Capture the cell that displays the provided text and extract its (x, y) central coordinate. 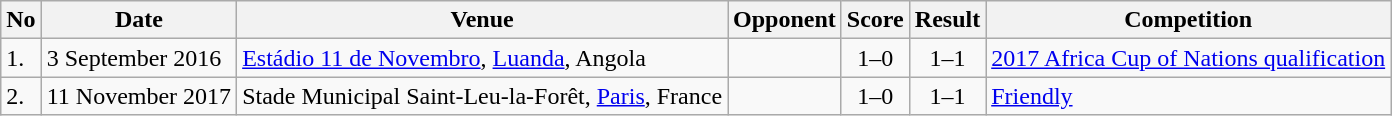
Result (947, 20)
Friendly (1188, 96)
Score (875, 20)
3 September 2016 (138, 58)
Venue (482, 20)
Stade Municipal Saint-Leu-la-Forêt, Paris, France (482, 96)
1. (21, 58)
2. (21, 96)
Estádio 11 de Novembro, Luanda, Angola (482, 58)
11 November 2017 (138, 96)
2017 Africa Cup of Nations qualification (1188, 58)
Opponent (785, 20)
Date (138, 20)
Competition (1188, 20)
No (21, 20)
